Return (x, y) of the center of cell containing provided text 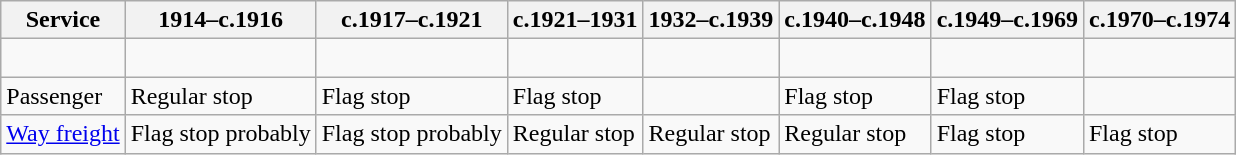
1932–c.1939 (711, 20)
c.1949–c.1969 (1007, 20)
c.1940–c.1948 (855, 20)
c.1970–c.1974 (1159, 20)
Passenger (63, 96)
c.1921–1931 (575, 20)
Service (63, 20)
c.1917–c.1921 (412, 20)
1914–c.1916 (220, 20)
Way freight (63, 134)
